Find where the given text appears and provide that cell's center as [x, y] coordinate. 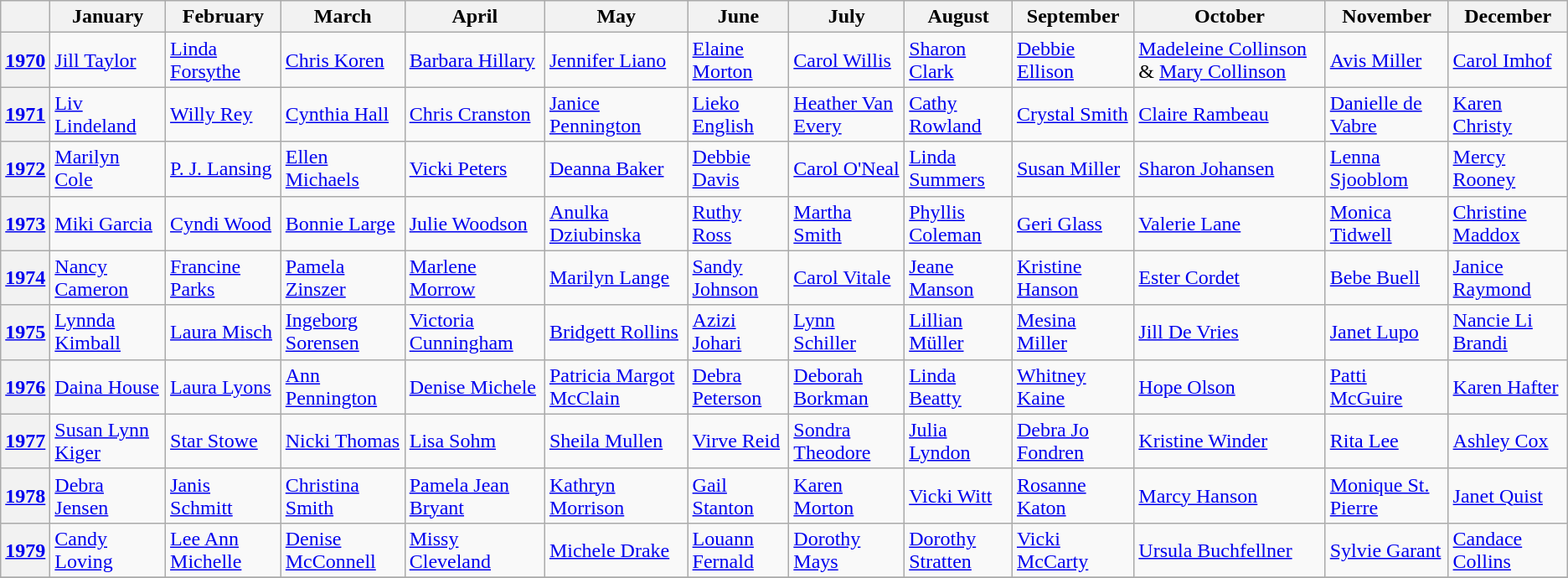
Jill Taylor [108, 60]
Vicki McCarty [1072, 550]
Julia Lyndon [958, 441]
Lynnda Kimball [108, 332]
Nicki Thomas [343, 441]
Madeleine Collinson & Mary Collinson [1230, 60]
Janet Lupo [1387, 332]
1974 [25, 278]
Daina House [108, 387]
Miki Garcia [108, 223]
August [958, 17]
Hope Olson [1230, 387]
Sandy Johnson [739, 278]
Vicki Peters [474, 169]
Dorothy Mays [847, 550]
Karen Hafter [1508, 387]
Linda Summers [958, 169]
March [343, 17]
Rosanne Katon [1072, 496]
Virve Reid [739, 441]
Valerie Lane [1230, 223]
Marilyn Cole [108, 169]
Lynn Schiller [847, 332]
1973 [25, 223]
Linda Forsythe [224, 60]
Laura Misch [224, 332]
Candy Loving [108, 550]
Victoria Cunningham [474, 332]
Deanna Baker [616, 169]
Star Stowe [224, 441]
Patti McGuire [1387, 387]
November [1387, 17]
Missy Cleveland [474, 550]
Michele Drake [616, 550]
Rita Lee [1387, 441]
January [108, 17]
1976 [25, 387]
Nancie Li Brandi [1508, 332]
Claire Rambeau [1230, 114]
Janice Raymond [1508, 278]
July [847, 17]
Deborah Borkman [847, 387]
Lee Ann Michelle [224, 550]
Monica Tidwell [1387, 223]
Monique St. Pierre [1387, 496]
Dorothy Stratten [958, 550]
Carol Imhof [1508, 60]
February [224, 17]
Elaine Morton [739, 60]
Mesina Miller [1072, 332]
Martha Smith [847, 223]
Crystal Smith [1072, 114]
Ann Pennington [343, 387]
Bonnie Large [343, 223]
Geri Glass [1072, 223]
April [474, 17]
1970 [25, 60]
Denise McConnell [343, 550]
1978 [25, 496]
Susan Lynn Kiger [108, 441]
Sondra Theodore [847, 441]
Sylvie Garant [1387, 550]
Carol Vitale [847, 278]
Anulka Dziubinska [616, 223]
Mercy Rooney [1508, 169]
Louann Fernald [739, 550]
Avis Miller [1387, 60]
Debbie Davis [739, 169]
Azizi Johari [739, 332]
Jill De Vries [1230, 332]
December [1508, 17]
Lisa Sohm [474, 441]
Carol Willis [847, 60]
October [1230, 17]
P. J. Lansing [224, 169]
Ashley Cox [1508, 441]
Chris Koren [343, 60]
1977 [25, 441]
Chris Cranston [474, 114]
Sharon Johansen [1230, 169]
Sharon Clark [958, 60]
Kathryn Morrison [616, 496]
Cathy Rowland [958, 114]
Lillian Müller [958, 332]
May [616, 17]
Marilyn Lange [616, 278]
Karen Christy [1508, 114]
Debra Jo Fondren [1072, 441]
Janice Pennington [616, 114]
Christina Smith [343, 496]
Kristine Winder [1230, 441]
Pamela Zinszer [343, 278]
Susan Miller [1072, 169]
Willy Rey [224, 114]
Whitney Kaine [1072, 387]
Sheila Mullen [616, 441]
Gail Stanton [739, 496]
June [739, 17]
Debbie Ellison [1072, 60]
Marcy Hanson [1230, 496]
Bridgett Rollins [616, 332]
Vicki Witt [958, 496]
Laura Lyons [224, 387]
Janis Schmitt [224, 496]
Heather Van Every [847, 114]
Ruthy Ross [739, 223]
Danielle de Vabre [1387, 114]
Karen Morton [847, 496]
Phyllis Coleman [958, 223]
Denise Michele [474, 387]
Julie Woodson [474, 223]
Jeane Manson [958, 278]
Janet Quist [1508, 496]
Linda Beatty [958, 387]
Ursula Buchfellner [1230, 550]
Marlene Morrow [474, 278]
1979 [25, 550]
Bebe Buell [1387, 278]
Ingeborg Sorensen [343, 332]
Cynthia Hall [343, 114]
Pamela Jean Bryant [474, 496]
Francine Parks [224, 278]
1972 [25, 169]
Jennifer Liano [616, 60]
Carol O'Neal [847, 169]
Lieko English [739, 114]
Cyndi Wood [224, 223]
1971 [25, 114]
Lenna Sjooblom [1387, 169]
Patricia Margot McClain [616, 387]
Liv Lindeland [108, 114]
Christine Maddox [1508, 223]
1975 [25, 332]
Kristine Hanson [1072, 278]
Ellen Michaels [343, 169]
Barbara Hillary [474, 60]
September [1072, 17]
Nancy Cameron [108, 278]
Debra Jensen [108, 496]
Ester Cordet [1230, 278]
Candace Collins [1508, 550]
Debra Peterson [739, 387]
